Find where the given text appears and provide that cell's center as (x, y) coordinate. 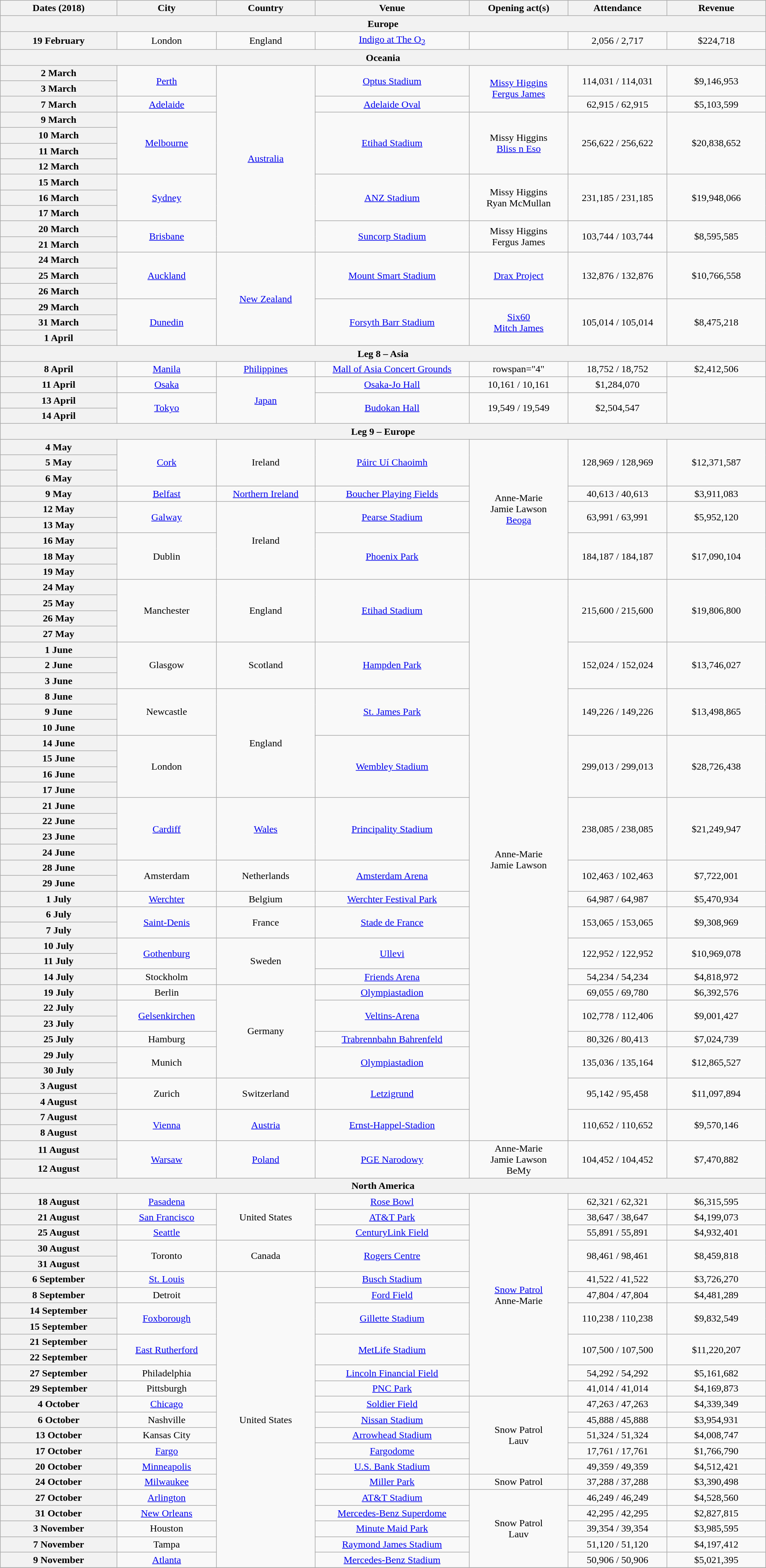
$3,985,595 (716, 1529)
Tampa (167, 1544)
Snow Patrol (518, 1482)
$5,021,395 (716, 1560)
64,987 / 64,987 (617, 899)
13 May (59, 525)
8 April (59, 369)
1 July (59, 899)
Indigo at The O2 (392, 41)
19 February (59, 41)
17,761 / 17,761 (617, 1451)
Dunedin (167, 322)
Mall of Asia Concert Grounds (392, 369)
42,295 / 42,295 (617, 1513)
62,915 / 62,915 (617, 104)
49,359 / 49,359 (617, 1466)
11 April (59, 385)
15 September (59, 1326)
Scotland (266, 665)
16 June (59, 774)
50,906 / 50,906 (617, 1560)
Adelaide (167, 104)
13 October (59, 1435)
$9,146,953 (716, 81)
37,288 / 37,288 (617, 1482)
$19,948,066 (716, 198)
4 August (59, 1101)
22 June (59, 821)
$5,952,120 (716, 517)
10 March (59, 136)
51,120 / 51,120 (617, 1544)
$20,838,652 (716, 143)
11 August (59, 1150)
5 May (59, 463)
Mercedes-Benz Superdome (392, 1513)
Perth (167, 81)
$28,726,438 (716, 766)
$7,470,882 (716, 1159)
Fargodome (392, 1451)
46,249 / 46,249 (617, 1498)
Glasgow (167, 665)
$4,197,412 (716, 1544)
Warsaw (167, 1159)
69,055 / 69,780 (617, 992)
Tokyo (167, 408)
51,324 / 51,324 (617, 1435)
45,888 / 45,888 (617, 1420)
2 June (59, 665)
Páirc Uí Chaoimh (392, 463)
$7,024,739 (716, 1039)
Galway (167, 517)
2 March (59, 73)
Stockholm (167, 977)
135,036 / 135,164 (617, 1062)
Rose Bowl (392, 1202)
$19,806,800 (716, 610)
Forsyth Barr Stadium (392, 322)
$13,746,027 (716, 665)
Cardiff (167, 829)
$4,169,873 (716, 1388)
Osaka-Jo Hall (392, 385)
Boucher Playing Fields (392, 494)
Austria (266, 1125)
Stade de France (392, 922)
East Rutherford (167, 1349)
7 November (59, 1544)
21 August (59, 1217)
153,065 / 153,065 (617, 922)
Missy HigginsBliss n Eso (518, 143)
184,187 / 184,187 (617, 556)
1 June (59, 650)
20 March (59, 229)
MetLife Stadium (392, 1349)
104,452 / 104,452 (617, 1159)
Werchter (167, 899)
16 March (59, 198)
Gothenburg (167, 953)
105,014 / 105,014 (617, 322)
Atlanta (167, 1560)
Germany (266, 1031)
Japan (266, 400)
41,014 / 41,014 (617, 1388)
Revenue (716, 8)
Vienna (167, 1125)
3 March (59, 88)
Anne-MarieJamie Lawson (518, 860)
$9,308,969 (716, 922)
18 May (59, 556)
Gelsenkirchen (167, 1016)
47,263 / 47,263 (617, 1404)
15 June (59, 759)
122,952 / 122,952 (617, 953)
3 November (59, 1529)
55,891 / 55,891 (617, 1233)
$9,001,427 (716, 1016)
Principality Stadium (392, 829)
Poland (266, 1159)
11 July (59, 961)
$4,512,421 (716, 1466)
Munich (167, 1062)
$3,726,270 (716, 1279)
Lincoln Financial Field (392, 1373)
110,652 / 110,652 (617, 1125)
Leg 8 – Asia (383, 353)
Auckland (167, 276)
7 March (59, 104)
107,500 / 107,500 (617, 1349)
102,778 / 112,406 (617, 1016)
Berlin (167, 992)
$1,766,790 (716, 1451)
27 October (59, 1498)
22 September (59, 1357)
31 March (59, 322)
$10,766,558 (716, 276)
Trabrennbahn Bahrenfeld (392, 1039)
$9,570,146 (716, 1125)
Fargo (167, 1451)
Canada (266, 1256)
10 June (59, 728)
Osaka (167, 385)
AT&T Park (392, 1217)
Mercedes-Benz Stadium (392, 1560)
Minneapolis (167, 1466)
12 August (59, 1169)
Dublin (167, 556)
24 October (59, 1482)
149,226 / 149,226 (617, 712)
Cork (167, 463)
$2,504,547 (617, 408)
Northern Ireland (266, 494)
Oceania (383, 57)
1 April (59, 338)
rowspan="4" (518, 369)
98,461 / 98,461 (617, 1256)
New Zealand (266, 299)
Suncorp Stadium (392, 237)
$12,865,527 (716, 1062)
$8,595,585 (716, 237)
18,752 / 18,752 (617, 369)
Leg 9 – Europe (383, 432)
Missy HigginsRyan McMullan (518, 198)
29 September (59, 1388)
Kansas City (167, 1435)
ANZ Stadium (392, 198)
215,600 / 215,600 (617, 610)
29 March (59, 307)
4 May (59, 447)
21 March (59, 244)
$11,220,207 (716, 1349)
$4,932,401 (716, 1233)
31 October (59, 1513)
France (266, 922)
$224,718 (716, 41)
114,031 / 114,031 (617, 81)
6 May (59, 478)
Philippines (266, 369)
Rogers Centre (392, 1256)
Newcastle (167, 712)
Anne-MarieJamie LawsonBeoga (518, 509)
Manila (167, 369)
Amsterdam Arena (392, 875)
Zurich (167, 1094)
62,321 / 62,321 (617, 1202)
Detroit (167, 1295)
63,991 / 63,991 (617, 517)
25 March (59, 276)
31 August (59, 1264)
24 June (59, 852)
St. Louis (167, 1279)
City (167, 8)
$2,827,815 (716, 1513)
95,142 / 95,458 (617, 1094)
CenturyLink Field (392, 1233)
Sweden (266, 961)
80,326 / 80,413 (617, 1039)
26 March (59, 291)
$3,390,498 (716, 1482)
Ernst-Happel-Stadion (392, 1125)
Pasadena (167, 1202)
30 August (59, 1248)
Adelaide Oval (392, 104)
17 October (59, 1451)
AT&T Stadium (392, 1498)
40,613 / 40,613 (617, 494)
Nissan Stadium (392, 1420)
9 March (59, 120)
3 June (59, 681)
New Orleans (167, 1513)
$17,090,104 (716, 556)
27 May (59, 634)
26 May (59, 618)
$1,284,070 (617, 385)
Phoenix Park (392, 556)
Melbourne (167, 143)
8 August (59, 1133)
14 July (59, 977)
Opening act(s) (518, 8)
24 May (59, 587)
14 June (59, 743)
39,354 / 39,354 (617, 1529)
$11,097,894 (716, 1094)
Anne-MarieJamie LawsonBeMy (518, 1159)
$4,008,747 (716, 1435)
$10,969,078 (716, 953)
6 October (59, 1420)
$13,498,865 (716, 712)
Foxborough (167, 1318)
$8,475,218 (716, 322)
7 July (59, 930)
Dates (2018) (59, 8)
Europe (383, 24)
17 June (59, 790)
$21,249,947 (716, 829)
$12,371,587 (716, 463)
Amsterdam (167, 875)
Manchester (167, 610)
Brisbane (167, 237)
$9,832,549 (716, 1318)
North America (383, 1186)
San Francisco (167, 1217)
238,085 / 238,085 (617, 829)
Chicago (167, 1404)
110,238 / 110,238 (617, 1318)
Attendance (617, 8)
$5,161,682 (716, 1373)
Snow PatrolAnne-Marie (518, 1295)
12 March (59, 167)
Country (266, 8)
Houston (167, 1529)
Hampden Park (392, 665)
Arlington (167, 1498)
19 July (59, 992)
Wales (266, 829)
6 July (59, 915)
$4,528,560 (716, 1498)
Netherlands (266, 875)
25 August (59, 1233)
Pittsburgh (167, 1388)
4 October (59, 1404)
Seattle (167, 1233)
Sydney (167, 198)
Pearse Stadium (392, 517)
152,024 / 152,024 (617, 665)
14 September (59, 1310)
Drax Project (518, 276)
Six60Mitch James (518, 322)
$5,103,599 (716, 104)
13 April (59, 400)
Arrowhead Stadium (392, 1435)
28 June (59, 868)
21 June (59, 805)
$2,412,506 (716, 369)
Budokan Hall (392, 408)
11 March (59, 151)
41,522 / 41,522 (617, 1279)
$4,199,073 (716, 1217)
Raymond James Stadium (392, 1544)
Minute Maid Park (392, 1529)
8 September (59, 1295)
Gillette Stadium (392, 1318)
$8,459,818 (716, 1256)
Friends Arena (392, 977)
Belgium (266, 899)
$5,470,934 (716, 899)
128,969 / 128,969 (617, 463)
103,744 / 103,744 (617, 237)
PNC Park (392, 1388)
$6,392,576 (716, 992)
256,622 / 256,622 (617, 143)
Letzigrund (392, 1094)
27 September (59, 1373)
$4,339,349 (716, 1404)
19,549 / 19,549 (518, 408)
$7,722,001 (716, 875)
Saint-Denis (167, 922)
38,647 / 38,647 (617, 1217)
23 June (59, 836)
18 August (59, 1202)
231,185 / 231,185 (617, 198)
9 November (59, 1560)
Wembley Stadium (392, 766)
Veltins-Arena (392, 1016)
24 March (59, 260)
$4,481,289 (716, 1295)
29 July (59, 1055)
Toronto (167, 1256)
U.S. Bank Stadium (392, 1466)
15 March (59, 182)
$4,818,972 (716, 977)
54,292 / 54,292 (617, 1373)
23 July (59, 1023)
Switzerland (266, 1094)
7 August (59, 1117)
12 May (59, 509)
$3,954,931 (716, 1420)
Belfast (167, 494)
Mount Smart Stadium (392, 276)
Ullevi (392, 953)
9 June (59, 712)
19 May (59, 572)
102,463 / 102,463 (617, 875)
Venue (392, 8)
25 July (59, 1039)
8 June (59, 696)
Busch Stadium (392, 1279)
Werchter Festival Park (392, 899)
47,804 / 47,804 (617, 1295)
$3,911,083 (716, 494)
10 July (59, 946)
20 October (59, 1466)
132,876 / 132,876 (617, 276)
Ford Field (392, 1295)
Nashville (167, 1420)
Milwaukee (167, 1482)
17 March (59, 213)
2,056 / 2,717 (617, 41)
9 May (59, 494)
22 July (59, 1008)
Soldier Field (392, 1404)
Miller Park (392, 1482)
21 September (59, 1342)
3 August (59, 1086)
Hamburg (167, 1039)
PGE Narodowy (392, 1159)
16 May (59, 540)
Australia (266, 159)
Optus Stadium (392, 81)
Philadelphia (167, 1373)
29 June (59, 883)
St. James Park (392, 712)
25 May (59, 603)
$6,315,595 (716, 1202)
30 July (59, 1070)
6 September (59, 1279)
14 April (59, 416)
10,161 / 10,161 (518, 385)
54,234 / 54,234 (617, 977)
299,013 / 299,013 (617, 766)
